Identify which cell holds the provided text, then report its [X, Y] central coordinate. 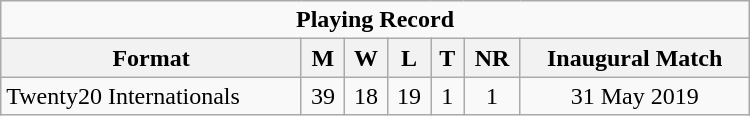
M [322, 58]
W [366, 58]
Playing Record [375, 20]
19 [410, 96]
T [448, 58]
31 May 2019 [634, 96]
39 [322, 96]
Twenty20 Internationals [152, 96]
Format [152, 58]
NR [492, 58]
L [410, 58]
18 [366, 96]
Inaugural Match [634, 58]
